Search for the cell housing the specified text and yield its [X, Y] center coordinate. 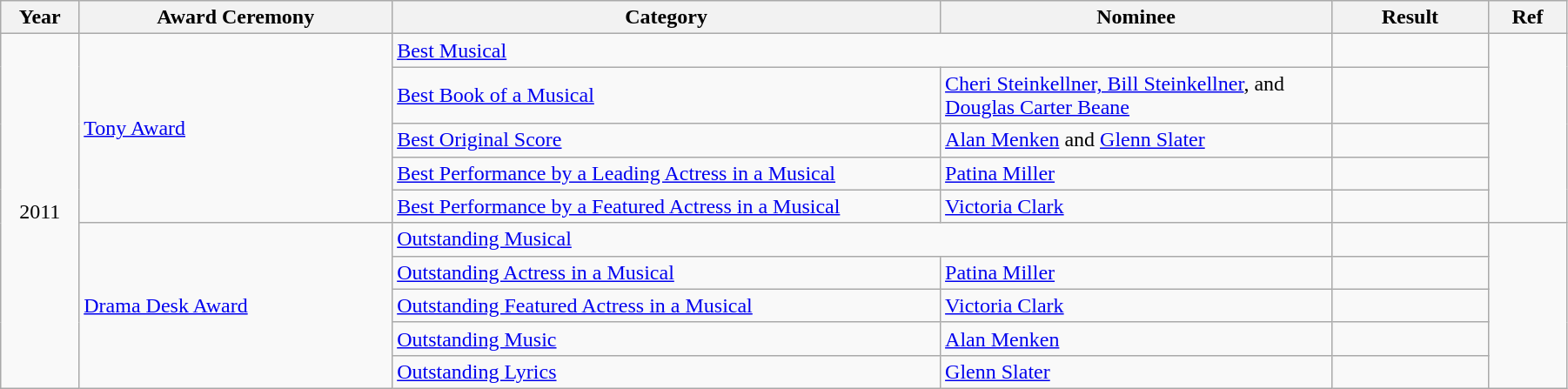
Category [667, 17]
Best Original Score [667, 140]
Best Musical [862, 50]
Glenn Slater [1136, 372]
Alan Menken and Glenn Slater [1136, 140]
Drama Desk Award [236, 305]
Outstanding Music [667, 339]
Best Performance by a Leading Actress in a Musical [667, 173]
Alan Menken [1136, 339]
Year [40, 17]
Award Ceremony [236, 17]
Cheri Steinkellner, Bill Steinkellner, and Douglas Carter Beane [1136, 96]
Tony Award [236, 129]
Outstanding Featured Actress in a Musical [667, 305]
Outstanding Lyrics [667, 372]
Ref [1527, 17]
Best Performance by a Featured Actress in a Musical [667, 206]
Result [1410, 17]
Outstanding Actress in a Musical [667, 272]
2011 [40, 211]
Nominee [1136, 17]
Best Book of a Musical [667, 96]
Outstanding Musical [862, 239]
